From the cell containing the given text, extract its center point as [X, Y] coordinate. 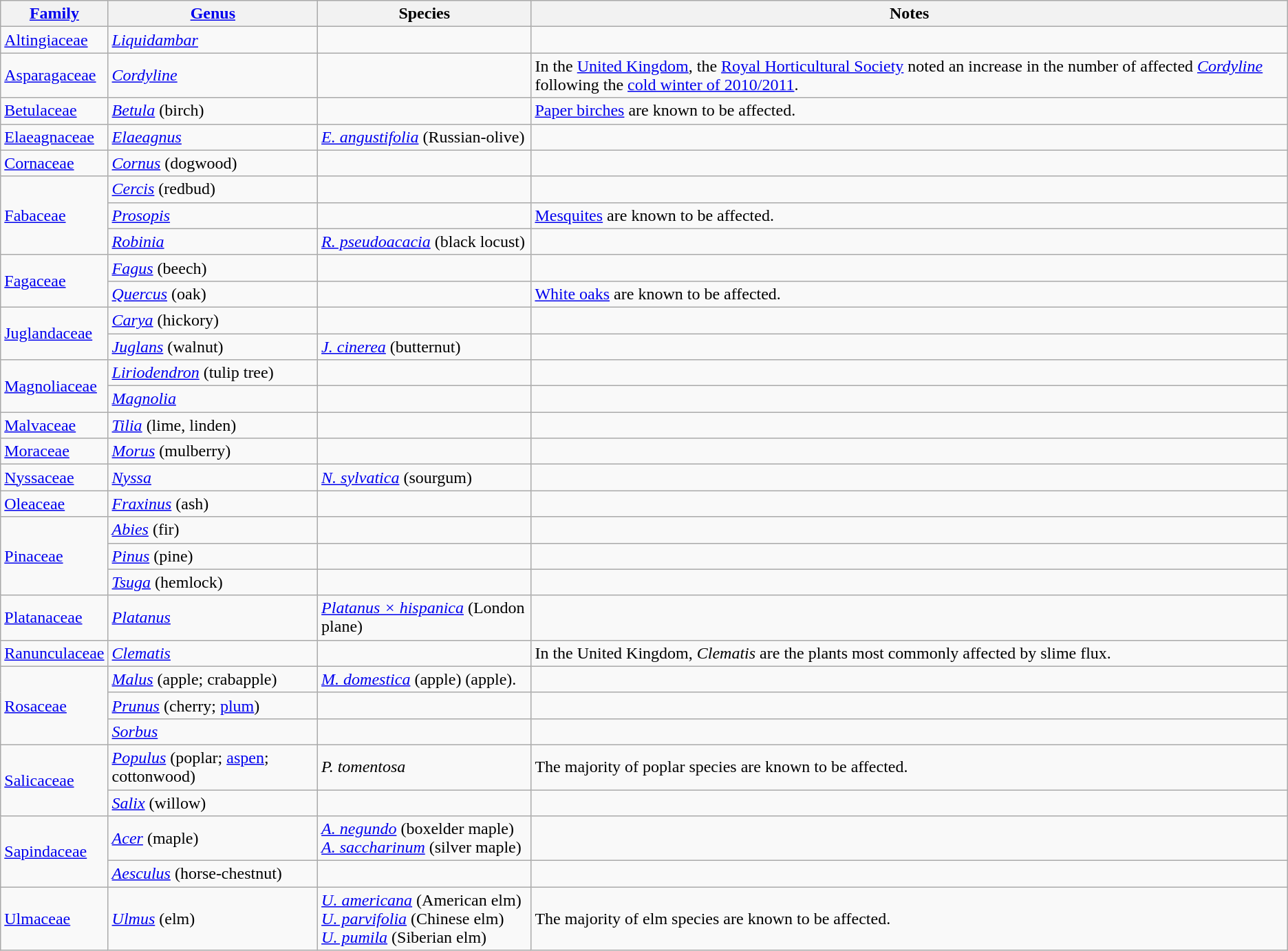
Tsuga (hemlock) [213, 582]
Clematis [213, 653]
Rosaceae [54, 705]
Moraceae [54, 451]
Elaeagnus [213, 137]
A. negundo (boxelder maple)A. saccharinum (silver maple) [425, 838]
Sapindaceae [54, 852]
Acer (maple) [213, 838]
Carya (hickory) [213, 320]
E. angustifolia (Russian-olive) [425, 137]
Malus (apple; crabapple) [213, 679]
Liriodendron (tulip tree) [213, 373]
Fagus (beech) [213, 268]
Fagaceae [54, 281]
Juglans (walnut) [213, 346]
The majority of elm species are known to be affected. [910, 919]
Nyssaceae [54, 478]
Platanus [213, 618]
Family [54, 14]
The majority of poplar species are known to be affected. [910, 767]
M. domestica (apple) (apple). [425, 679]
Robinia [213, 242]
Liquidambar [213, 40]
Quercus (oak) [213, 294]
Paper birches are known to be affected. [910, 111]
Species [425, 14]
Cercis (redbud) [213, 189]
Betulaceae [54, 111]
N. sylvatica (sourgum) [425, 478]
Cornus (dogwood) [213, 163]
Magnoliaceae [54, 386]
White oaks are known to be affected. [910, 294]
Prosopis [213, 215]
Magnolia [213, 399]
Sorbus [213, 731]
Fraxinus (ash) [213, 504]
R. pseudoacacia (black locust) [425, 242]
Oleaceae [54, 504]
Juglandaceae [54, 333]
Cordyline [213, 76]
Platanus × hispanica (London plane) [425, 618]
Tilia (lime, linden) [213, 425]
Notes [910, 14]
J. cinerea (butternut) [425, 346]
Morus (mulberry) [213, 451]
Ulmaceae [54, 919]
Elaeagnaceae [54, 137]
Altingiaceae [54, 40]
Pinaceae [54, 556]
Asparagaceae [54, 76]
In the United Kingdom, Clematis are the plants most commonly affected by slime flux. [910, 653]
Abies (fir) [213, 530]
Mesquites are known to be affected. [910, 215]
U. americana (American elm)U. parvifolia (Chinese elm)U. pumila (Siberian elm) [425, 919]
Pinus (pine) [213, 556]
Aesculus (horse-chestnut) [213, 874]
Genus [213, 14]
Salicaceae [54, 780]
P. tomentosa [425, 767]
Nyssa [213, 478]
Ranunculaceae [54, 653]
Betula (birch) [213, 111]
Salix (willow) [213, 803]
Platanaceae [54, 618]
Prunus (cherry; plum) [213, 705]
Ulmus (elm) [213, 919]
In the United Kingdom, the Royal Horticultural Society noted an increase in the number of affected Cordyline following the cold winter of 2010/2011. [910, 76]
Fabaceae [54, 215]
Cornaceae [54, 163]
Malvaceae [54, 425]
Populus (poplar; aspen; cottonwood) [213, 767]
